From the cell containing the given text, extract its center point as [x, y] coordinate. 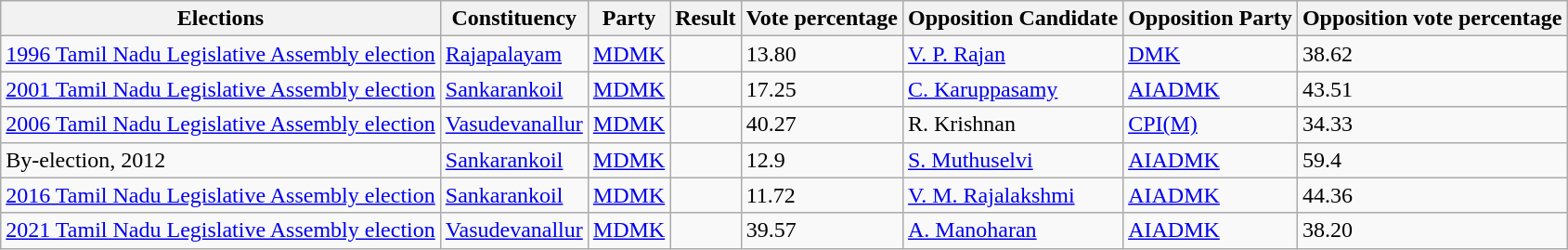
Rajapalayam [514, 54]
2006 Tamil Nadu Legislative Assembly election [221, 125]
By-election, 2012 [221, 160]
2021 Tamil Nadu Legislative Assembly election [221, 230]
C. Karuppasamy [1012, 89]
34.33 [1432, 125]
2001 Tamil Nadu Legislative Assembly election [221, 89]
38.20 [1432, 230]
V. M. Rajalakshmi [1012, 195]
CPI(M) [1211, 125]
17.25 [822, 89]
Constituency [514, 19]
11.72 [822, 195]
12.9 [822, 160]
Elections [221, 19]
S. Muthuselvi [1012, 160]
R. Krishnan [1012, 125]
Opposition vote percentage [1432, 19]
DMK [1211, 54]
V. P. Rajan [1012, 54]
Party [628, 19]
Vote percentage [822, 19]
A. Manoharan [1012, 230]
43.51 [1432, 89]
59.4 [1432, 160]
40.27 [822, 125]
38.62 [1432, 54]
13.80 [822, 54]
1996 Tamil Nadu Legislative Assembly election [221, 54]
39.57 [822, 230]
2016 Tamil Nadu Legislative Assembly election [221, 195]
Opposition Party [1211, 19]
Opposition Candidate [1012, 19]
44.36 [1432, 195]
Result [706, 19]
